Identify which cell holds the provided text, then report its [x, y] central coordinate. 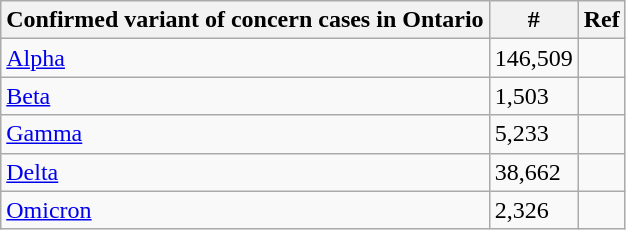
5,233 [534, 134]
Confirmed variant of concern cases in Ontario [245, 20]
Alpha [245, 58]
1,503 [534, 96]
# [534, 20]
Omicron [245, 210]
Ref [602, 20]
Gamma [245, 134]
38,662 [534, 172]
Delta [245, 172]
146,509 [534, 58]
Beta [245, 96]
2,326 [534, 210]
